Extract the [x, y] coordinate from the center of the cell holding the provided text.  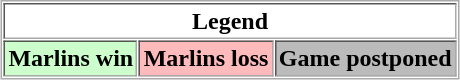
Legend [230, 21]
Game postponed [365, 58]
Marlins loss [206, 58]
Marlins win [71, 58]
